Pinpoint the cell where the given text exists, returning its (X, Y) midpoint coordinate. 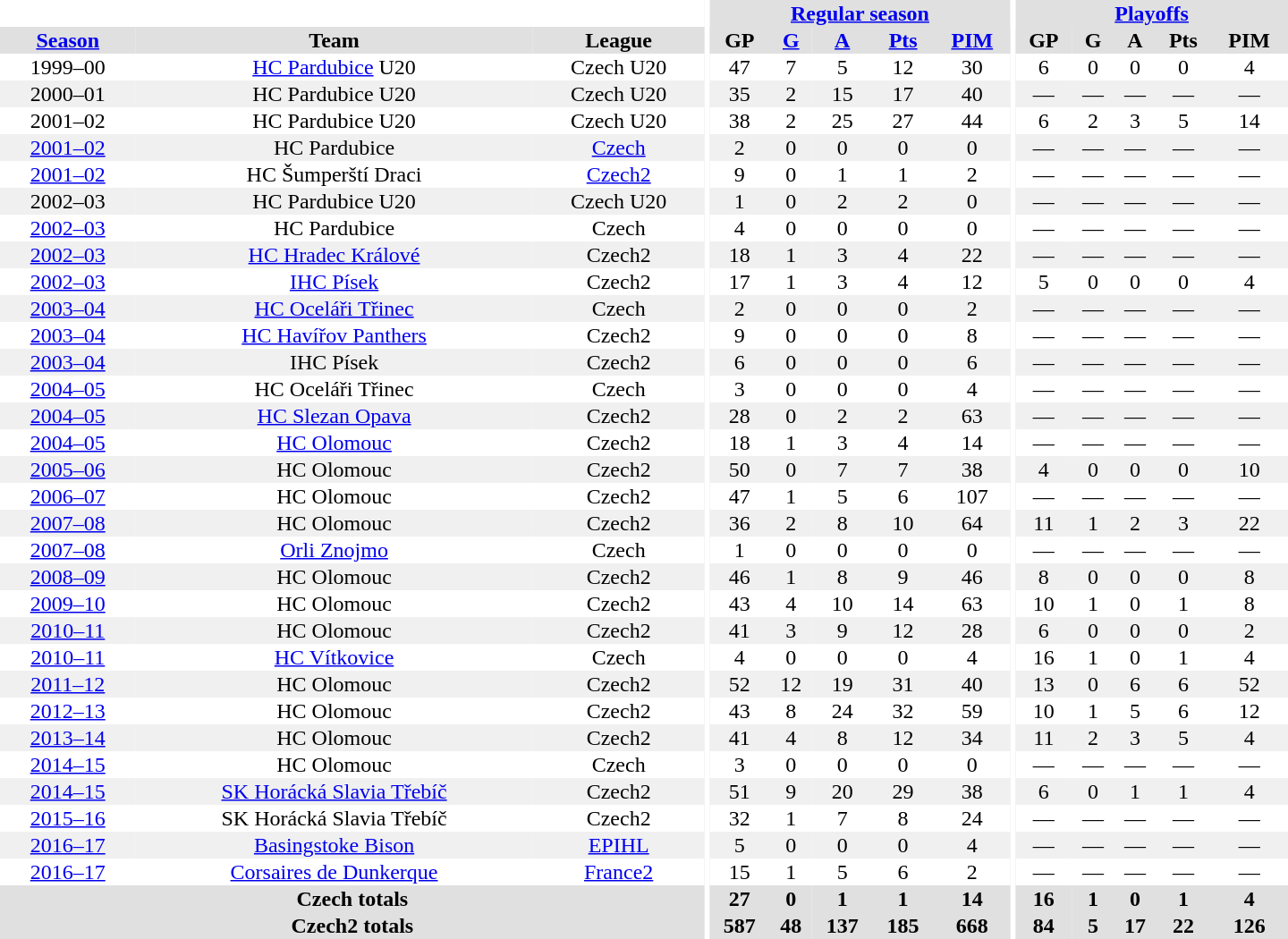
1999–00 (68, 67)
126 (1249, 926)
587 (740, 926)
20 (843, 791)
25 (843, 121)
Corsaires de Dunkerque (334, 872)
185 (903, 926)
19 (843, 684)
48 (791, 926)
2012–13 (68, 711)
Playoffs (1152, 13)
44 (972, 121)
2005–06 (68, 469)
107 (972, 496)
64 (972, 523)
Orli Znojmo (334, 550)
HC Hradec Králové (334, 255)
35 (740, 94)
Season (68, 40)
2008–09 (68, 577)
29 (903, 791)
Czech totals (352, 899)
Czech2 totals (352, 926)
2009–10 (68, 604)
2011–12 (68, 684)
2015–16 (68, 818)
36 (740, 523)
Regular season (860, 13)
51 (740, 791)
2000–01 (68, 94)
EPIHL (619, 845)
HC Šumperští Draci (334, 174)
League (619, 40)
84 (1043, 926)
668 (972, 926)
Team (334, 40)
30 (972, 67)
13 (1043, 684)
2006–07 (68, 496)
137 (843, 926)
HC Vítkovice (334, 657)
59 (972, 711)
HC Slezan Opava (334, 416)
France2 (619, 872)
2013–14 (68, 738)
50 (740, 469)
31 (903, 684)
34 (972, 738)
HC Havířov Panthers (334, 335)
Basingstoke Bison (334, 845)
